Capture the cell that displays the provided text and extract its (x, y) central coordinate. 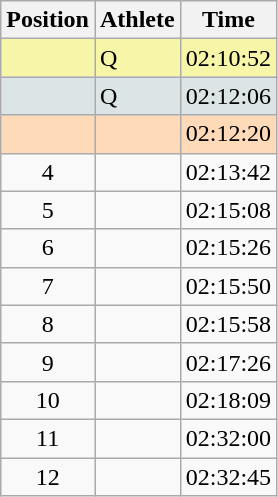
02:15:26 (228, 248)
02:17:26 (228, 362)
Position (48, 20)
02:18:09 (228, 400)
Athlete (137, 20)
11 (48, 438)
02:10:52 (228, 58)
9 (48, 362)
Time (228, 20)
02:15:50 (228, 286)
12 (48, 477)
10 (48, 400)
4 (48, 172)
02:13:42 (228, 172)
02:32:00 (228, 438)
02:12:06 (228, 96)
02:32:45 (228, 477)
6 (48, 248)
02:15:08 (228, 210)
02:15:58 (228, 324)
5 (48, 210)
8 (48, 324)
7 (48, 286)
02:12:20 (228, 134)
